Return the (X, Y) coordinate for the center point of the cell that contains the specified text.  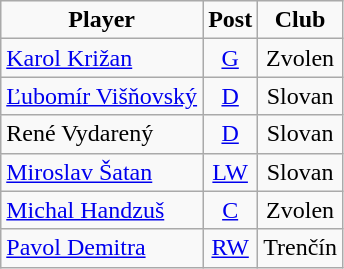
Trenčín (300, 248)
René Vydarený (102, 134)
C (230, 210)
Michal Handzuš (102, 210)
LW (230, 172)
Pavol Demitra (102, 248)
Karol Križan (102, 58)
G (230, 58)
RW (230, 248)
Club (300, 20)
Ľubomír Višňovský (102, 96)
Miroslav Šatan (102, 172)
Player (102, 20)
Post (230, 20)
